Detect which cell encompasses the target text, then output its (X, Y) center coordinate. 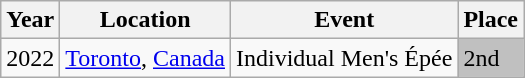
Place (491, 20)
Toronto, Canada (146, 58)
2022 (30, 58)
Event (344, 20)
Year (30, 20)
Individual Men's Épée (344, 58)
2nd (491, 58)
Location (146, 20)
